Find where the given text appears and provide that cell's center as [X, Y] coordinate. 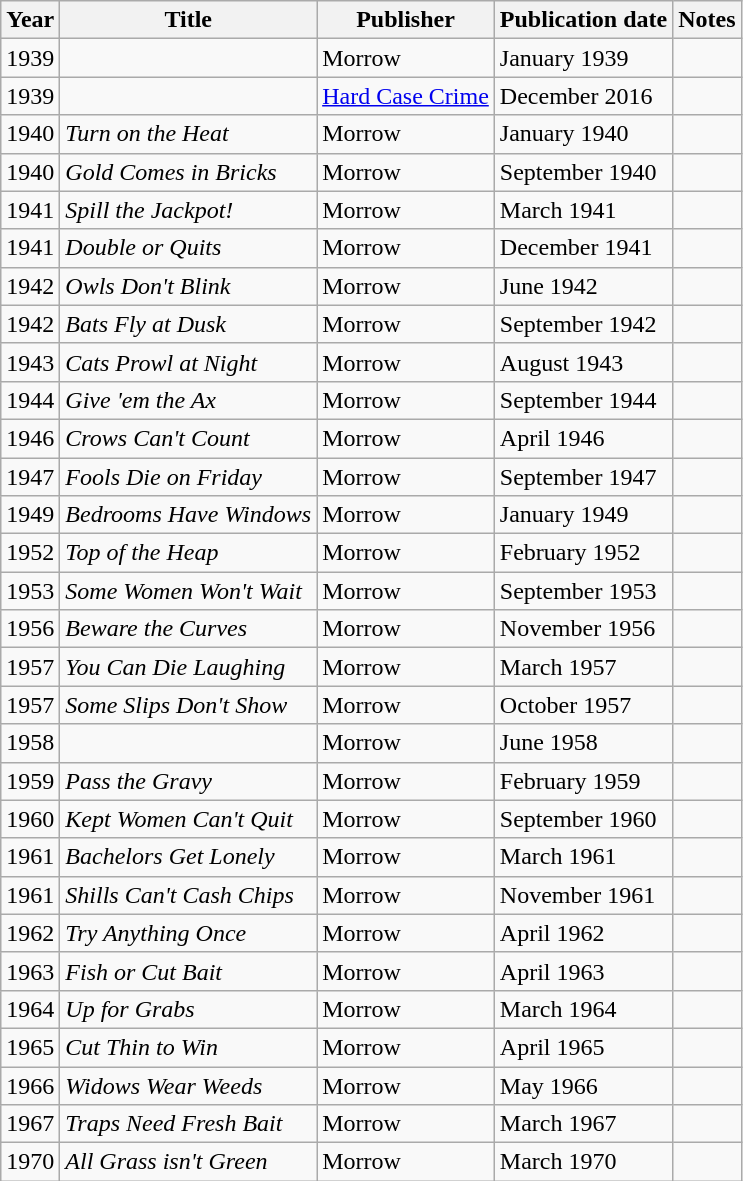
October 1957 [583, 705]
1962 [30, 933]
May 1966 [583, 1085]
1958 [30, 743]
1965 [30, 1047]
Double or Quits [188, 248]
September 1960 [583, 819]
1952 [30, 553]
Bats Fly at Dusk [188, 324]
1959 [30, 781]
Year [30, 20]
June 1942 [583, 286]
1964 [30, 1009]
Crows Can't Count [188, 438]
September 1944 [583, 400]
December 2016 [583, 96]
March 1964 [583, 1009]
March 1967 [583, 1124]
1947 [30, 477]
April 1963 [583, 971]
Turn on the Heat [188, 134]
1963 [30, 971]
1966 [30, 1085]
Try Anything Once [188, 933]
Publisher [406, 20]
September 1942 [583, 324]
1956 [30, 629]
Traps Need Fresh Bait [188, 1124]
Bachelors Get Lonely [188, 857]
January 1939 [583, 58]
1953 [30, 591]
Publication date [583, 20]
September 1947 [583, 477]
Top of the Heap [188, 553]
September 1940 [583, 172]
March 1941 [583, 210]
1970 [30, 1162]
You Can Die Laughing [188, 667]
August 1943 [583, 362]
Hard Case Crime [406, 96]
November 1956 [583, 629]
Kept Women Can't Quit [188, 819]
Fish or Cut Bait [188, 971]
April 1965 [583, 1047]
Spill the Jackpot! [188, 210]
Cats Prowl at Night [188, 362]
Some Women Won't Wait [188, 591]
January 1949 [583, 515]
Widows Wear Weeds [188, 1085]
February 1959 [583, 781]
Fools Die on Friday [188, 477]
Beware the Curves [188, 629]
January 1940 [583, 134]
1944 [30, 400]
Bedrooms Have Windows [188, 515]
1949 [30, 515]
February 1952 [583, 553]
Notes [707, 20]
Gold Comes in Bricks [188, 172]
1946 [30, 438]
Up for Grabs [188, 1009]
Cut Thin to Win [188, 1047]
December 1941 [583, 248]
September 1953 [583, 591]
Pass the Gravy [188, 781]
March 1970 [583, 1162]
Shills Can't Cash Chips [188, 895]
1943 [30, 362]
March 1957 [583, 667]
Give 'em the Ax [188, 400]
April 1962 [583, 933]
March 1961 [583, 857]
1960 [30, 819]
All Grass isn't Green [188, 1162]
1967 [30, 1124]
Some Slips Don't Show [188, 705]
April 1946 [583, 438]
June 1958 [583, 743]
November 1961 [583, 895]
Owls Don't Blink [188, 286]
Title [188, 20]
